Determine the [X, Y] coordinate at the center of the cell enclosing the given text.  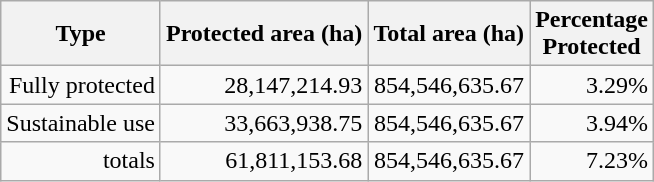
totals [81, 161]
Fully protected [81, 85]
61,811,153.68 [264, 161]
28,147,214.93 [264, 85]
Type [81, 34]
Protected area (ha) [264, 34]
7.23% [592, 161]
Total area (ha) [449, 34]
3.29% [592, 85]
3.94% [592, 123]
Sustainable use [81, 123]
PercentageProtected [592, 34]
33,663,938.75 [264, 123]
